Extract the [X, Y] coordinate from the center of the cell holding the provided text.  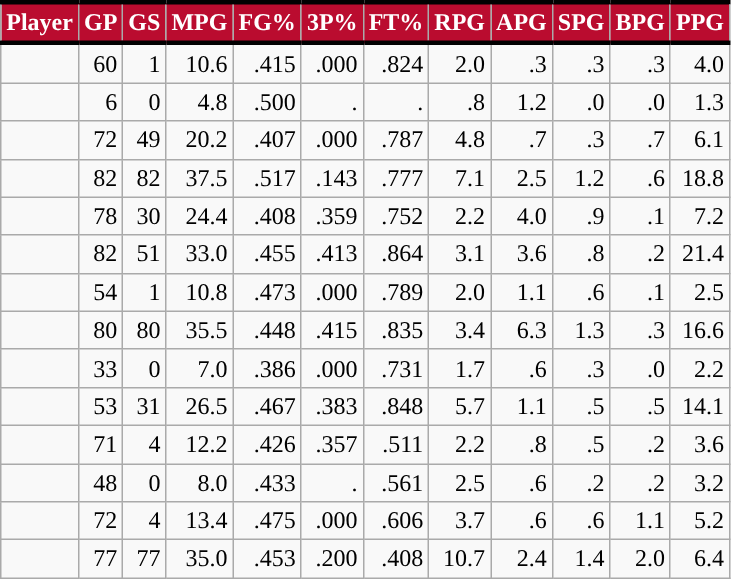
.407 [267, 140]
16.6 [700, 330]
.835 [396, 330]
3P% [332, 22]
MPG [200, 22]
3.1 [460, 254]
.357 [332, 444]
33.0 [200, 254]
.467 [267, 406]
3.7 [460, 521]
.143 [332, 178]
3.4 [460, 330]
3.2 [700, 483]
.824 [396, 63]
.475 [267, 521]
1.7 [460, 368]
.787 [396, 140]
PPG [700, 22]
31 [144, 406]
.426 [267, 444]
6.4 [700, 559]
FG% [267, 22]
13.4 [200, 521]
BPG [640, 22]
.473 [267, 292]
5.2 [700, 521]
SPG [581, 22]
20.2 [200, 140]
RPG [460, 22]
.561 [396, 483]
49 [144, 140]
10.6 [200, 63]
.453 [267, 559]
.386 [267, 368]
.359 [332, 216]
14.1 [700, 406]
35.5 [200, 330]
.606 [396, 521]
.777 [396, 178]
51 [144, 254]
78 [100, 216]
.413 [332, 254]
60 [100, 63]
53 [100, 406]
8.0 [200, 483]
.9 [581, 216]
6.3 [522, 330]
10.8 [200, 292]
33 [100, 368]
7.2 [700, 216]
48 [100, 483]
10.7 [460, 559]
.433 [267, 483]
35.0 [200, 559]
.789 [396, 292]
7.1 [460, 178]
Player [40, 22]
.752 [396, 216]
6.1 [700, 140]
.731 [396, 368]
26.5 [200, 406]
2.4 [522, 559]
1.4 [581, 559]
54 [100, 292]
APG [522, 22]
.383 [332, 406]
GS [144, 22]
24.4 [200, 216]
GP [100, 22]
.500 [267, 102]
6 [100, 102]
7.0 [200, 368]
FT% [396, 22]
.200 [332, 559]
.455 [267, 254]
.511 [396, 444]
18.8 [700, 178]
71 [100, 444]
37.5 [200, 178]
.448 [267, 330]
30 [144, 216]
.517 [267, 178]
5.7 [460, 406]
.848 [396, 406]
21.4 [700, 254]
.864 [396, 254]
12.2 [200, 444]
